Capture the cell that displays the provided text and extract its (X, Y) central coordinate. 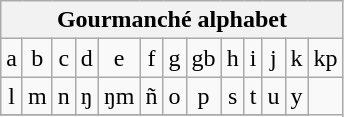
o (174, 96)
h (232, 58)
Gourmanché alphabet (172, 20)
c (64, 58)
ñ (152, 96)
n (64, 96)
g (174, 58)
s (232, 96)
ŋm (119, 96)
i (253, 58)
t (253, 96)
a (12, 58)
b (37, 58)
d (86, 58)
m (37, 96)
u (274, 96)
gb (204, 58)
l (12, 96)
j (274, 58)
f (152, 58)
p (204, 96)
kp (326, 58)
k (296, 58)
y (296, 96)
e (119, 58)
ŋ (86, 96)
